From the cell containing the given text, extract its center point as [x, y] coordinate. 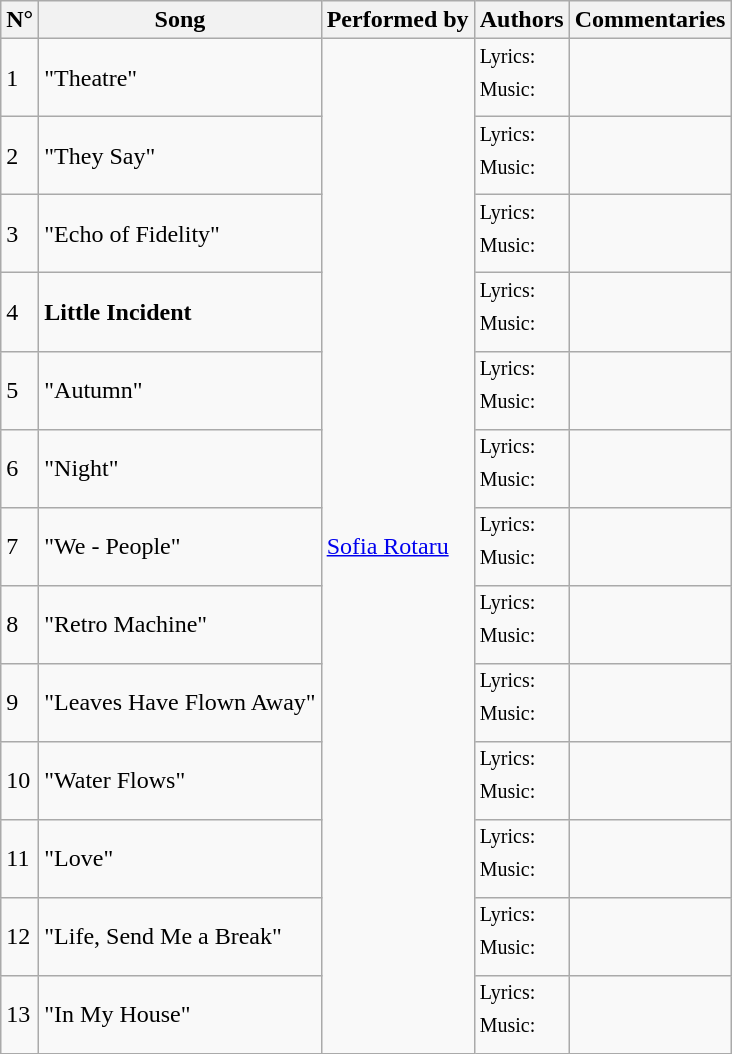
13 [20, 1014]
"Love" [180, 858]
"Life, Send Me a Break" [180, 936]
Performed by [398, 20]
10 [20, 780]
6 [20, 468]
Commentaries [650, 20]
"In My House" [180, 1014]
8 [20, 624]
"Echo of Fidelity" [180, 234]
Song [180, 20]
3 [20, 234]
"We - People" [180, 546]
Sofia Rotaru [398, 546]
1 [20, 78]
4 [20, 312]
Authors [522, 20]
"Autumn" [180, 390]
"Water Flows" [180, 780]
"Night" [180, 468]
"They Say" [180, 156]
12 [20, 936]
5 [20, 390]
9 [20, 702]
Little Incident [180, 312]
"Retro Machine" [180, 624]
N° [20, 20]
"Theatre" [180, 78]
7 [20, 546]
"Leaves Have Flown Away" [180, 702]
11 [20, 858]
2 [20, 156]
